Identify which cell holds the provided text, then report its [x, y] central coordinate. 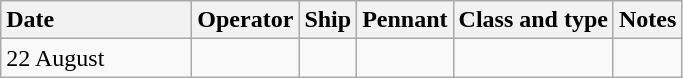
Pennant [405, 20]
Notes [647, 20]
Operator [246, 20]
Ship [328, 20]
Date [96, 20]
22 August [96, 58]
Class and type [533, 20]
